Find where the given text appears and provide that cell's center as [X, Y] coordinate. 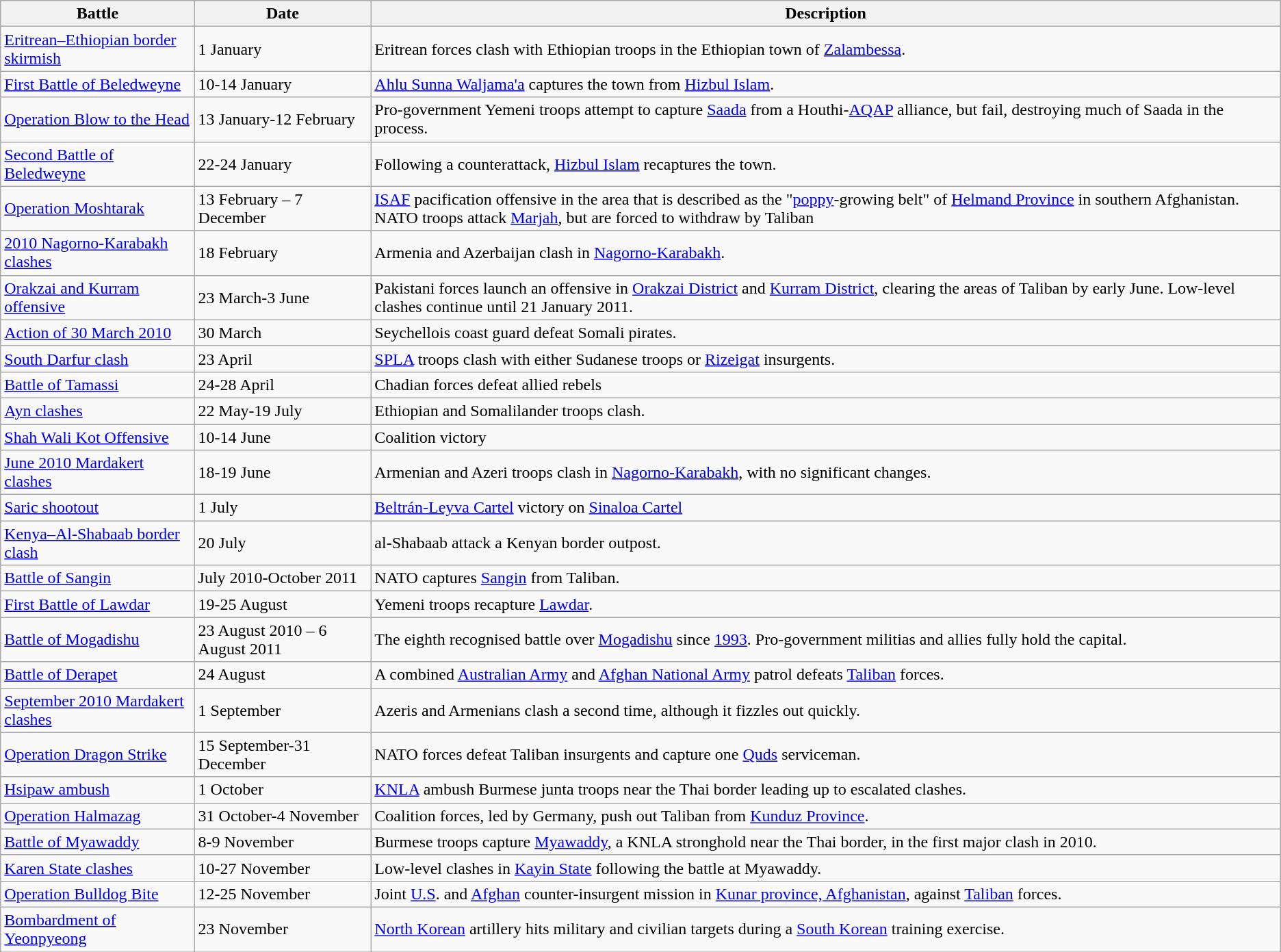
13 February – 7 December [283, 208]
Armenian and Azeri troops clash in Nagorno-Karabakh, with no significant changes. [825, 472]
Hsipaw ambush [97, 790]
Bombardment of Yeonpyeong [97, 929]
NATO captures Sangin from Taliban. [825, 578]
10-14 June [283, 437]
Operation Bulldog Bite [97, 894]
Battle of Sangin [97, 578]
Chadian forces defeat allied rebels [825, 385]
1 January [283, 49]
Operation Blow to the Head [97, 119]
Joint U.S. and Afghan counter-insurgent mission in Kunar province, Afghanistan, against Taliban forces. [825, 894]
A combined Australian Army and Afghan National Army patrol defeats Taliban forces. [825, 675]
First Battle of Beledweyne [97, 84]
31 October-4 November [283, 816]
1 July [283, 508]
23 August 2010 – 6 August 2011 [283, 639]
13 January-12 February [283, 119]
Armenia and Azerbaijan clash in Nagorno-Karabakh. [825, 253]
September 2010 Mardakert clashes [97, 710]
Second Battle of Beledweyne [97, 164]
23 November [283, 929]
Saric shootout [97, 508]
10-14 January [283, 84]
Azeris and Armenians clash a second time, although it fizzles out quickly. [825, 710]
19-25 August [283, 604]
Coalition victory [825, 437]
Action of 30 March 2010 [97, 333]
8-9 November [283, 842]
18-19 June [283, 472]
30 March [283, 333]
Battle of Tamassi [97, 385]
Beltrán-Leyva Cartel victory on Sinaloa Cartel [825, 508]
Battle of Mogadishu [97, 639]
1 September [283, 710]
2010 Nagorno-Karabakh clashes [97, 253]
Orakzai and Kurram offensive [97, 297]
23 April [283, 359]
Following a counterattack, Hizbul Islam recaptures the town. [825, 164]
Operation Halmazag [97, 816]
22 May-19 July [283, 411]
June 2010 Mardakert clashes [97, 472]
Ethiopian and Somalilander troops clash. [825, 411]
Eritrean forces clash with Ethiopian troops in the Ethiopian town of Zalambessa. [825, 49]
20 July [283, 543]
Kenya–Al-Shabaab border clash [97, 543]
South Darfur clash [97, 359]
Yemeni troops recapture Lawdar. [825, 604]
1 October [283, 790]
24-28 April [283, 385]
Ahlu Sunna Waljama'a captures the town from Hizbul Islam. [825, 84]
al-Shabaab attack a Kenyan border outpost. [825, 543]
Coalition forces, led by Germany, push out Taliban from Kunduz Province. [825, 816]
Burmese troops capture Myawaddy, a KNLA stronghold near the Thai border, in the first major clash in 2010. [825, 842]
Low-level clashes in Kayin State following the battle at Myawaddy. [825, 868]
The eighth recognised battle over Mogadishu since 1993. Pro-government militias and allies fully hold the capital. [825, 639]
12-25 November [283, 894]
North Korean artillery hits military and civilian targets during a South Korean training exercise. [825, 929]
Eritrean–Ethiopian border skirmish [97, 49]
Battle of Myawaddy [97, 842]
First Battle of Lawdar [97, 604]
Operation Dragon Strike [97, 754]
Karen State clashes [97, 868]
10-27 November [283, 868]
NATO forces defeat Taliban insurgents and capture one Quds serviceman. [825, 754]
Battle of Derapet [97, 675]
18 February [283, 253]
Date [283, 14]
July 2010-October 2011 [283, 578]
Ayn clashes [97, 411]
Operation Moshtarak [97, 208]
15 September-31 December [283, 754]
Battle [97, 14]
23 March-3 June [283, 297]
Pro-government Yemeni troops attempt to capture Saada from a Houthi-AQAP alliance, but fail, destroying much of Saada in the process. [825, 119]
KNLA ambush Burmese junta troops near the Thai border leading up to escalated clashes. [825, 790]
Shah Wali Kot Offensive [97, 437]
Seychellois coast guard defeat Somali pirates. [825, 333]
SPLA troops clash with either Sudanese troops or Rizeigat insurgents. [825, 359]
24 August [283, 675]
22-24 January [283, 164]
Description [825, 14]
